Detect which cell encompasses the target text, then output its [X, Y] center coordinate. 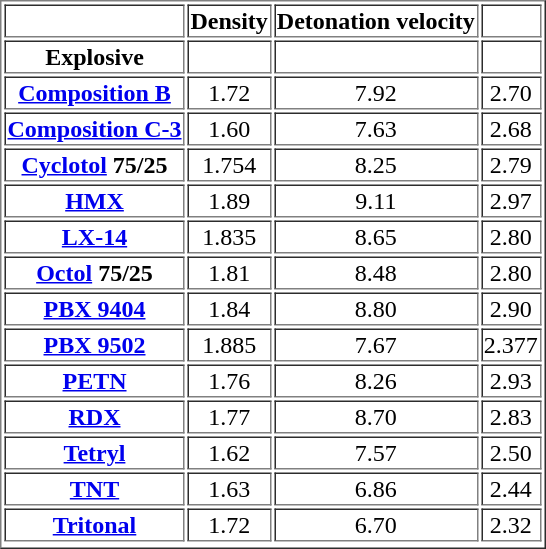
1.62 [230, 452]
1.885 [230, 344]
1.89 [230, 200]
6.86 [376, 488]
HMX [94, 200]
8.26 [376, 380]
PBX 9502 [94, 344]
Octol 75/25 [94, 272]
1.754 [230, 164]
1.76 [230, 380]
2.83 [511, 416]
LX-14 [94, 236]
1.63 [230, 488]
1.77 [230, 416]
Explosive [94, 56]
Detonation velocity [376, 20]
1.60 [230, 128]
2.44 [511, 488]
2.93 [511, 380]
2.68 [511, 128]
Composition C-3 [94, 128]
8.70 [376, 416]
Density [230, 20]
6.70 [376, 524]
7.57 [376, 452]
2.50 [511, 452]
1.81 [230, 272]
Tetryl [94, 452]
8.25 [376, 164]
7.92 [376, 92]
PBX 9404 [94, 308]
Cyclotol 75/25 [94, 164]
7.67 [376, 344]
1.84 [230, 308]
8.65 [376, 236]
2.377 [511, 344]
2.79 [511, 164]
RDX [94, 416]
Composition B [94, 92]
TNT [94, 488]
PETN [94, 380]
8.48 [376, 272]
2.70 [511, 92]
1.835 [230, 236]
Tritonal [94, 524]
7.63 [376, 128]
9.11 [376, 200]
2.90 [511, 308]
2.97 [511, 200]
8.80 [376, 308]
2.32 [511, 524]
